Determine the (x, y) coordinate at the center of the cell enclosing the given text.  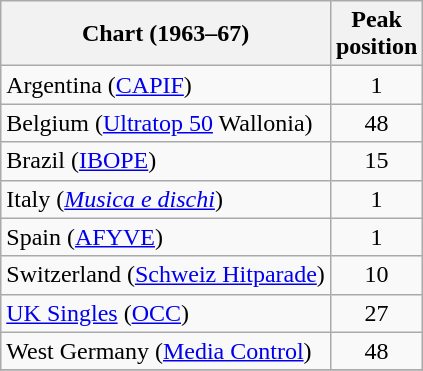
Chart (1963–67) (166, 34)
10 (376, 275)
Switzerland (Schweiz Hitparade) (166, 275)
Spain (AFYVE) (166, 237)
Argentina (CAPIF) (166, 85)
27 (376, 313)
15 (376, 161)
UK Singles (OCC) (166, 313)
Italy (Musica e dischi) (166, 199)
Belgium (Ultratop 50 Wallonia) (166, 123)
Brazil (IBOPE) (166, 161)
Peakposition (376, 34)
West Germany (Media Control) (166, 351)
